From the cell containing the given text, extract its center point as (X, Y) coordinate. 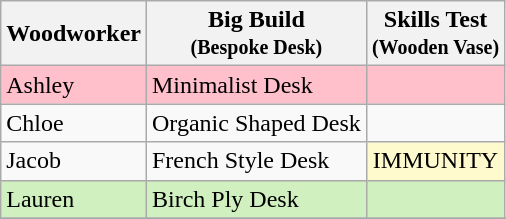
Chloe (74, 123)
Lauren (74, 199)
Organic Shaped Desk (256, 123)
Skills Test(Wooden Vase) (435, 34)
Big Build(Bespoke Desk) (256, 34)
Jacob (74, 161)
French Style Desk (256, 161)
Minimalist Desk (256, 85)
Ashley (74, 85)
Woodworker (74, 34)
Birch Ply Desk (256, 199)
IMMUNITY (435, 161)
